Search for the cell housing the specified text and yield its [x, y] center coordinate. 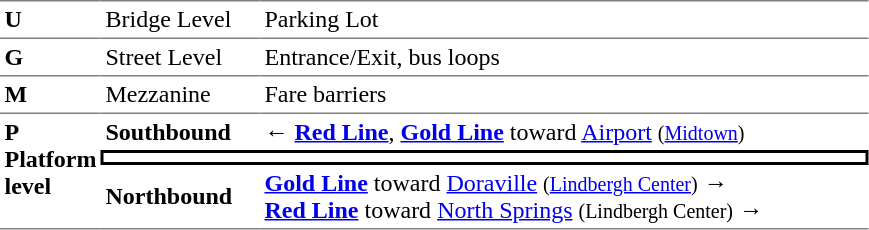
U [50, 19]
Mezzanine [180, 94]
PPlatform level [50, 170]
Northbound [180, 197]
Gold Line toward Doraville (Lindbergh Center) → Red Line toward North Springs (Lindbergh Center) → [564, 197]
G [50, 57]
Southbound [180, 131]
Entrance/Exit, bus loops [564, 57]
Street Level [180, 57]
M [50, 94]
Fare barriers [564, 94]
Parking Lot [564, 19]
← Red Line, Gold Line toward Airport (Midtown) [564, 131]
Bridge Level [180, 19]
